From the cell containing the given text, extract its center point as [x, y] coordinate. 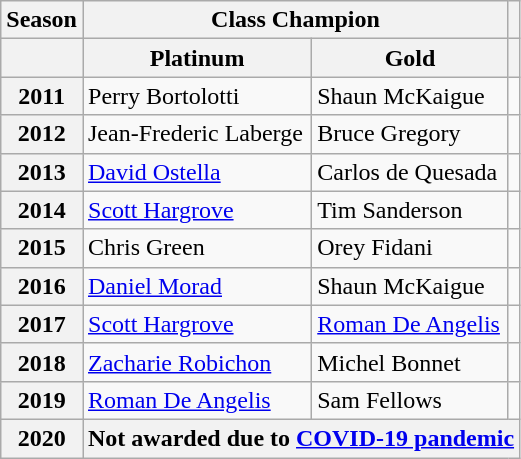
Tim Sanderson [410, 210]
2020 [42, 438]
Zacharie Robichon [196, 362]
Bruce Gregory [410, 134]
David Ostella [196, 172]
2017 [42, 324]
Chris Green [196, 248]
Perry Bortolotti [196, 96]
2011 [42, 96]
2014 [42, 210]
Jean-Frederic Laberge [196, 134]
Orey Fidani [410, 248]
Carlos de Quesada [410, 172]
Platinum [196, 58]
2019 [42, 400]
2015 [42, 248]
Season [42, 20]
Class Champion [295, 20]
2013 [42, 172]
2018 [42, 362]
Gold [410, 58]
Daniel Morad [196, 286]
2016 [42, 286]
Sam Fellows [410, 400]
2012 [42, 134]
Michel Bonnet [410, 362]
Not awarded due to COVID-19 pandemic [300, 438]
